Locate the cell with the specified text and output its (X, Y) center coordinate. 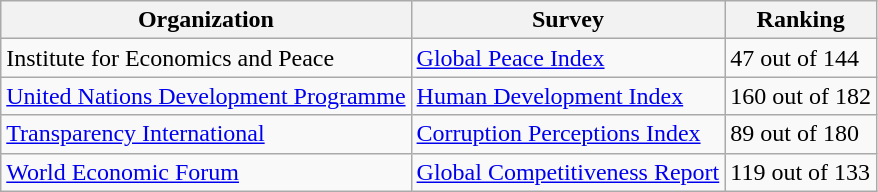
Institute for Economics and Peace (206, 58)
Transparency International (206, 134)
160 out of 182 (801, 96)
United Nations Development Programme (206, 96)
119 out of 133 (801, 172)
Global Peace Index (568, 58)
Global Competitiveness Report (568, 172)
Organization (206, 20)
Corruption Perceptions Index (568, 134)
Human Development Index (568, 96)
World Economic Forum (206, 172)
89 out of 180 (801, 134)
Ranking (801, 20)
47 out of 144 (801, 58)
Survey (568, 20)
